Extract the (x, y) coordinate from the center of the cell holding the provided text.  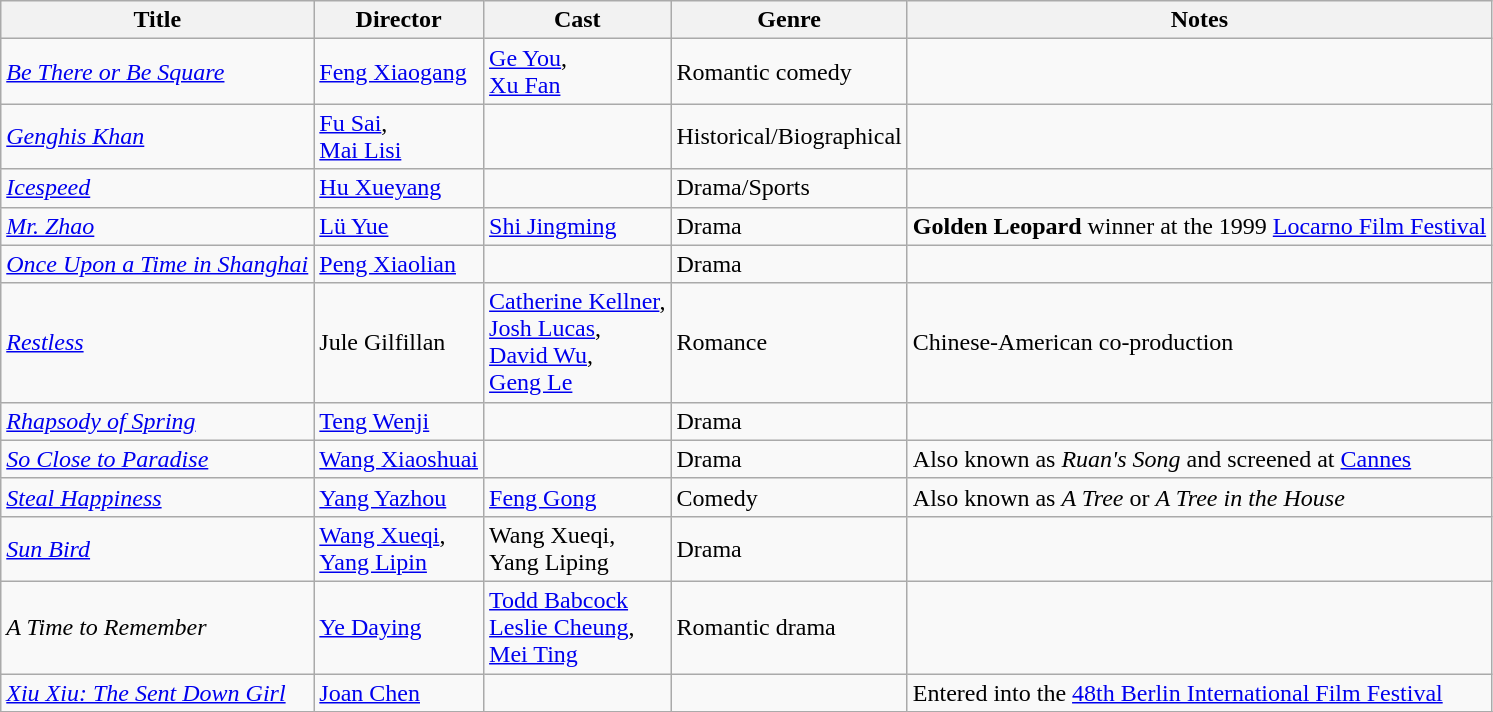
Sun Bird (158, 548)
A Time to Remember (158, 627)
Wang Xueqi,Yang Liping (578, 548)
Title (158, 20)
Feng Xiaogang (399, 72)
Historical/Biographical (789, 136)
Icespeed (158, 188)
Be There or Be Square (158, 72)
Director (399, 20)
Catherine Kellner,Josh Lucas,David Wu,Geng Le (578, 342)
Lü Yue (399, 226)
Wang Xiaoshuai (399, 459)
So Close to Paradise (158, 459)
Ge You,Xu Fan (578, 72)
Mr. Zhao (158, 226)
Comedy (789, 497)
Also known as A Tree or A Tree in the House (1199, 497)
Romantic drama (789, 627)
Xiu Xiu: The Sent Down Girl (158, 693)
Romance (789, 342)
Steal Happiness (158, 497)
Notes (1199, 20)
Chinese-American co-production (1199, 342)
Peng Xiaolian (399, 264)
Entered into the 48th Berlin International Film Festival (1199, 693)
Cast (578, 20)
Genre (789, 20)
Restless (158, 342)
Hu Xueyang (399, 188)
Rhapsody of Spring (158, 421)
Todd BabcockLeslie Cheung,Mei Ting (578, 627)
Also known as Ruan's Song and screened at Cannes (1199, 459)
Shi Jingming (578, 226)
Ye Daying (399, 627)
Feng Gong (578, 497)
Wang Xueqi,Yang Lipin (399, 548)
Jule Gilfillan (399, 342)
Golden Leopard winner at the 1999 Locarno Film Festival (1199, 226)
Teng Wenji (399, 421)
Once Upon a Time in Shanghai (158, 264)
Romantic comedy (789, 72)
Fu Sai,Mai Lisi (399, 136)
Joan Chen (399, 693)
Genghis Khan (158, 136)
Yang Yazhou (399, 497)
Drama/Sports (789, 188)
